Search for the cell housing the specified text and yield its (x, y) center coordinate. 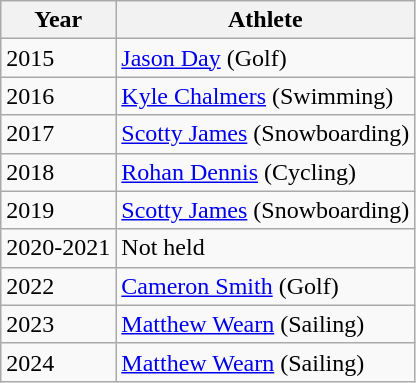
2020-2021 (58, 248)
Jason Day (Golf) (266, 58)
2018 (58, 172)
2024 (58, 362)
Kyle Chalmers (Swimming) (266, 96)
2015 (58, 58)
2016 (58, 96)
Not held (266, 248)
2023 (58, 324)
2017 (58, 134)
Rohan Dennis (Cycling) (266, 172)
2019 (58, 210)
Cameron Smith (Golf) (266, 286)
2022 (58, 286)
Year (58, 20)
Athlete (266, 20)
